Locate the cell with the specified text and output its [X, Y] center coordinate. 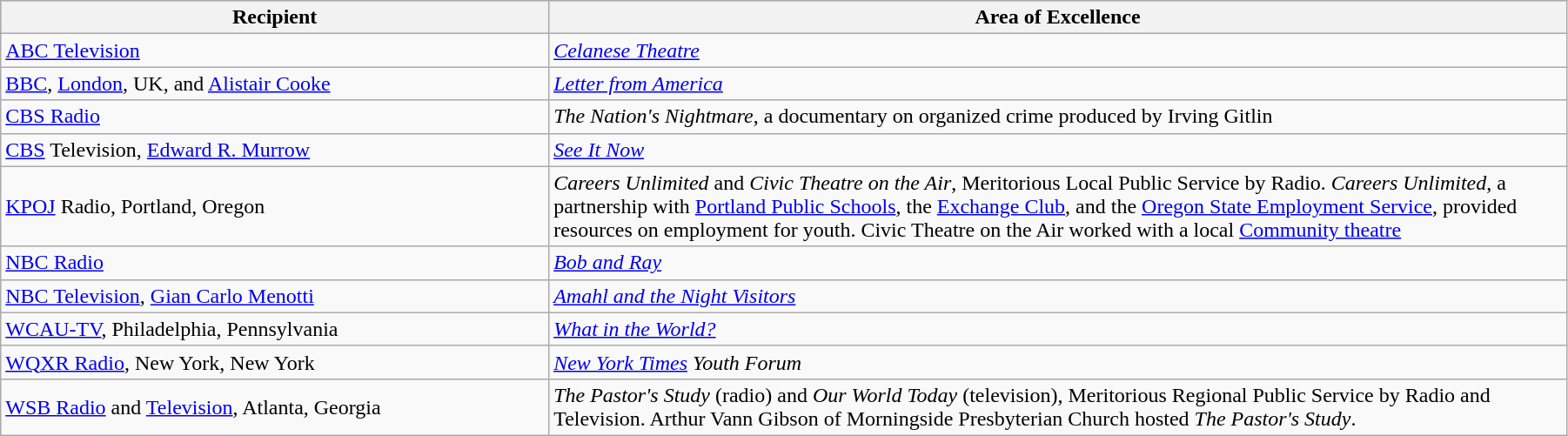
New York Times Youth Forum [1058, 362]
What in the World? [1058, 329]
Amahl and the Night Visitors [1058, 296]
ABC Television [275, 50]
Area of Excellence [1058, 17]
See It Now [1058, 150]
Bob and Ray [1058, 263]
NBC Radio [275, 263]
Letter from America [1058, 84]
Recipient [275, 17]
Celanese Theatre [1058, 50]
WQXR Radio, New York, New York [275, 362]
KPOJ Radio, Portland, Oregon [275, 206]
CBS Television, Edward R. Murrow [275, 150]
WCAU-TV, Philadelphia, Pennsylvania [275, 329]
CBS Radio [275, 117]
WSB Radio and Television, Atlanta, Georgia [275, 407]
BBC, London, UK, and Alistair Cooke [275, 84]
NBC Television, Gian Carlo Menotti [275, 296]
The Nation's Nightmare, a documentary on organized crime produced by Irving Gitlin [1058, 117]
